Detect which cell encompasses the target text, then output its [x, y] center coordinate. 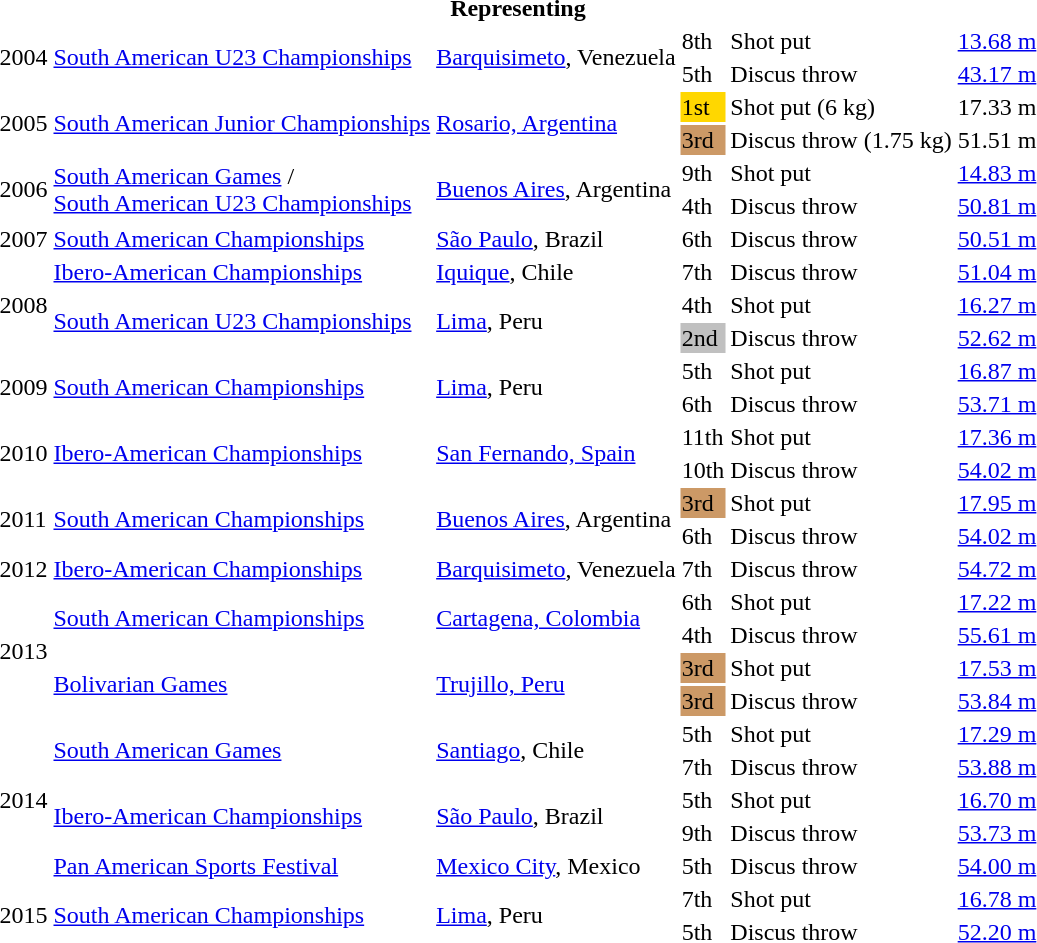
South American Junior Championships [242, 124]
South American Games [242, 750]
Iquique, Chile [556, 272]
Rosario, Argentina [556, 124]
10th [703, 470]
Discus throw (1.75 kg) [841, 140]
11th [703, 437]
Shot put (6 kg) [841, 107]
San Fernando, Spain [556, 454]
Pan American Sports Festival [242, 866]
Santiago, Chile [556, 750]
South American Games /South American U23 Championships [242, 190]
Cartagena, Colombia [556, 618]
Bolivarian Games [242, 684]
Trujillo, Peru [556, 684]
1st [703, 107]
2nd [703, 338]
Mexico City, Mexico [556, 866]
8th [703, 41]
